Provide the (x, y) coordinate of the cell's center where the given text is located.  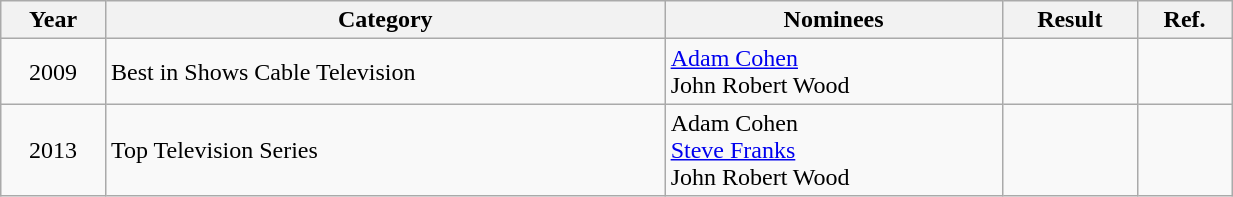
2013 (54, 150)
Year (54, 20)
Adam CohenJohn Robert Wood (834, 72)
Adam CohenSteve FranksJohn Robert Wood (834, 150)
Category (385, 20)
2009 (54, 72)
Nominees (834, 20)
Best in Shows Cable Television (385, 72)
Top Television Series (385, 150)
Ref. (1185, 20)
Result (1070, 20)
